Return (X, Y) of the center of cell containing provided text 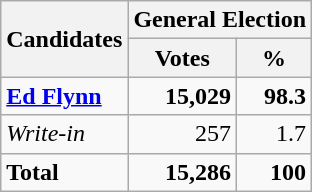
Write-in (64, 134)
15,286 (182, 172)
Ed Flynn (64, 96)
General Election (220, 20)
1.7 (274, 134)
15,029 (182, 96)
98.3 (274, 96)
Candidates (64, 39)
Total (64, 172)
257 (182, 134)
% (274, 58)
Votes (182, 58)
100 (274, 172)
